Extract the (X, Y) coordinate from the center of the cell holding the provided text.  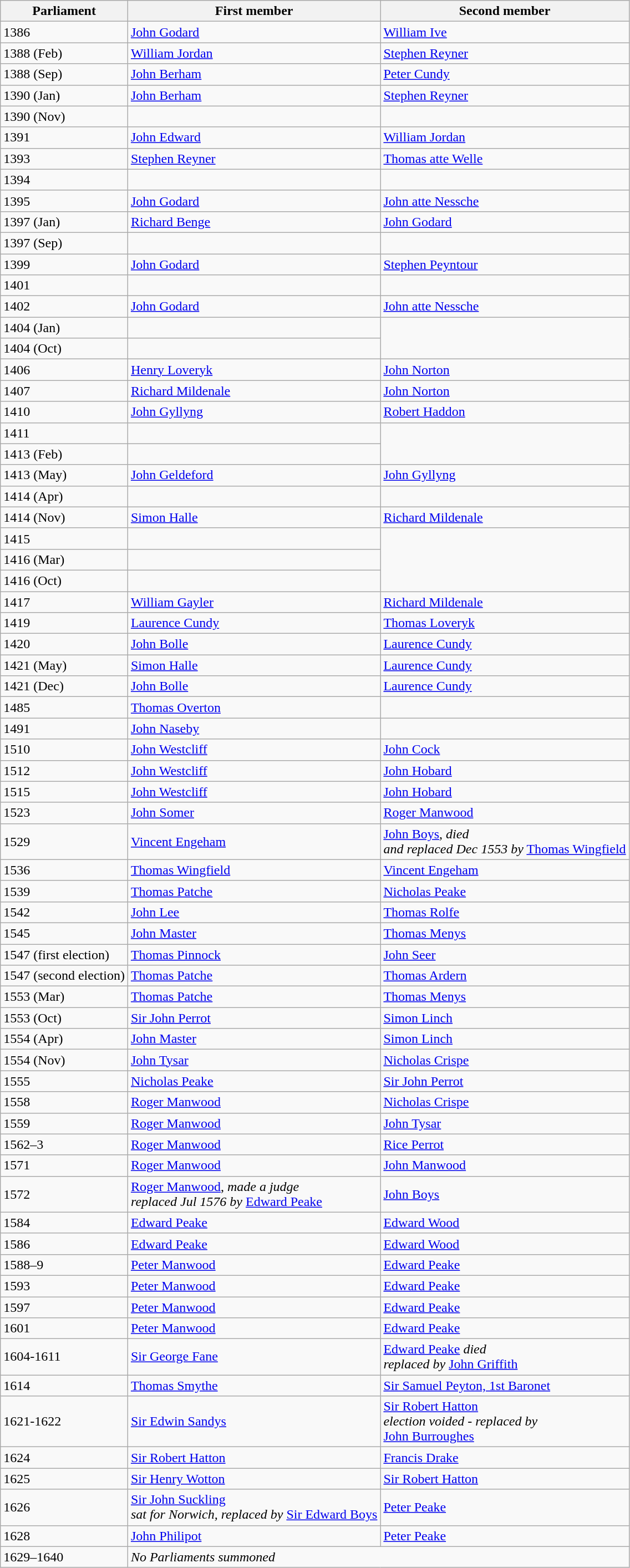
1411 (64, 433)
John Edward (254, 138)
Rice Perrot (505, 1144)
1547 (second election) (64, 976)
1390 (Nov) (64, 116)
1558 (64, 1102)
Henry Loveryk (254, 370)
1529 (64, 842)
1386 (64, 32)
Sir Samuel Peyton, 1st Baronet (505, 1386)
1421 (May) (64, 665)
Thomas atte Welle (505, 159)
Sir Edwin Sandys (254, 1422)
1553 (Mar) (64, 997)
Robert Haddon (505, 412)
1523 (64, 813)
1388 (Feb) (64, 53)
Thomas Loveryk (505, 623)
Thomas Overton (254, 707)
Richard Benge (254, 222)
1390 (Jan) (64, 95)
1555 (64, 1081)
John Somer (254, 813)
Roger Manwood, made a judge replaced Jul 1576 by Edward Peake (254, 1194)
First member (254, 11)
1406 (64, 370)
1485 (64, 707)
1402 (64, 307)
Sir George Fane (254, 1357)
1420 (64, 644)
Francis Drake (505, 1458)
1554 (Nov) (64, 1060)
John Manwood (505, 1165)
1407 (64, 391)
Second member (505, 11)
Edward Peake died replaced by John Griffith (505, 1357)
Thomas Smythe (254, 1386)
Thomas Pinnock (254, 954)
1413 (Feb) (64, 454)
1395 (64, 201)
1397 (Sep) (64, 243)
John Boys (505, 1194)
1512 (64, 771)
Thomas Ardern (505, 976)
1572 (64, 1194)
1404 (Oct) (64, 349)
1584 (64, 1223)
1416 (Mar) (64, 559)
1515 (64, 792)
1413 (May) (64, 475)
Sir John Suckling sat for Norwich, replaced by Sir Edward Boys (254, 1507)
John Geldeford (254, 475)
1419 (64, 623)
1559 (64, 1123)
John Lee (254, 912)
1553 (Oct) (64, 1018)
1417 (64, 602)
Parliament (64, 11)
1597 (64, 1307)
1415 (64, 538)
1401 (64, 286)
1614 (64, 1386)
1388 (Sep) (64, 74)
Thomas Wingfield (254, 870)
1542 (64, 912)
1414 (Apr) (64, 496)
1626 (64, 1507)
Sir Henry Wotton (254, 1479)
Stephen Peyntour (505, 264)
1624 (64, 1458)
William Gayler (254, 602)
1421 (Dec) (64, 686)
Sir Robert Hatton election voided - replaced by John Burroughes (505, 1422)
1593 (64, 1286)
John Naseby (254, 729)
1571 (64, 1165)
1625 (64, 1479)
No Parliaments summoned (378, 1557)
John Boys, died and replaced Dec 1553 by Thomas Wingfield (505, 842)
1604-1611 (64, 1357)
1410 (64, 412)
1545 (64, 933)
1510 (64, 750)
John Cock (505, 750)
1414 (Nov) (64, 517)
1562–3 (64, 1144)
1394 (64, 180)
William Ive (505, 32)
1399 (64, 264)
1397 (Jan) (64, 222)
1628 (64, 1536)
1588–9 (64, 1265)
1629–1640 (64, 1557)
1586 (64, 1244)
John Philipot (254, 1536)
Thomas Rolfe (505, 912)
1621-1622 (64, 1422)
1539 (64, 891)
1393 (64, 159)
Peter Cundy (505, 74)
1416 (Oct) (64, 581)
1536 (64, 870)
1554 (Apr) (64, 1039)
John Seer (505, 954)
1391 (64, 138)
1547 (first election) (64, 954)
1601 (64, 1328)
1491 (64, 729)
1404 (Jan) (64, 328)
